Search for the cell housing the specified text and yield its (x, y) center coordinate. 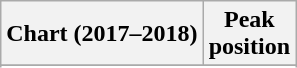
Chart (2017–2018) (102, 34)
Peakposition (249, 34)
